Extract the (X, Y) coordinate from the center of the cell holding the provided text.  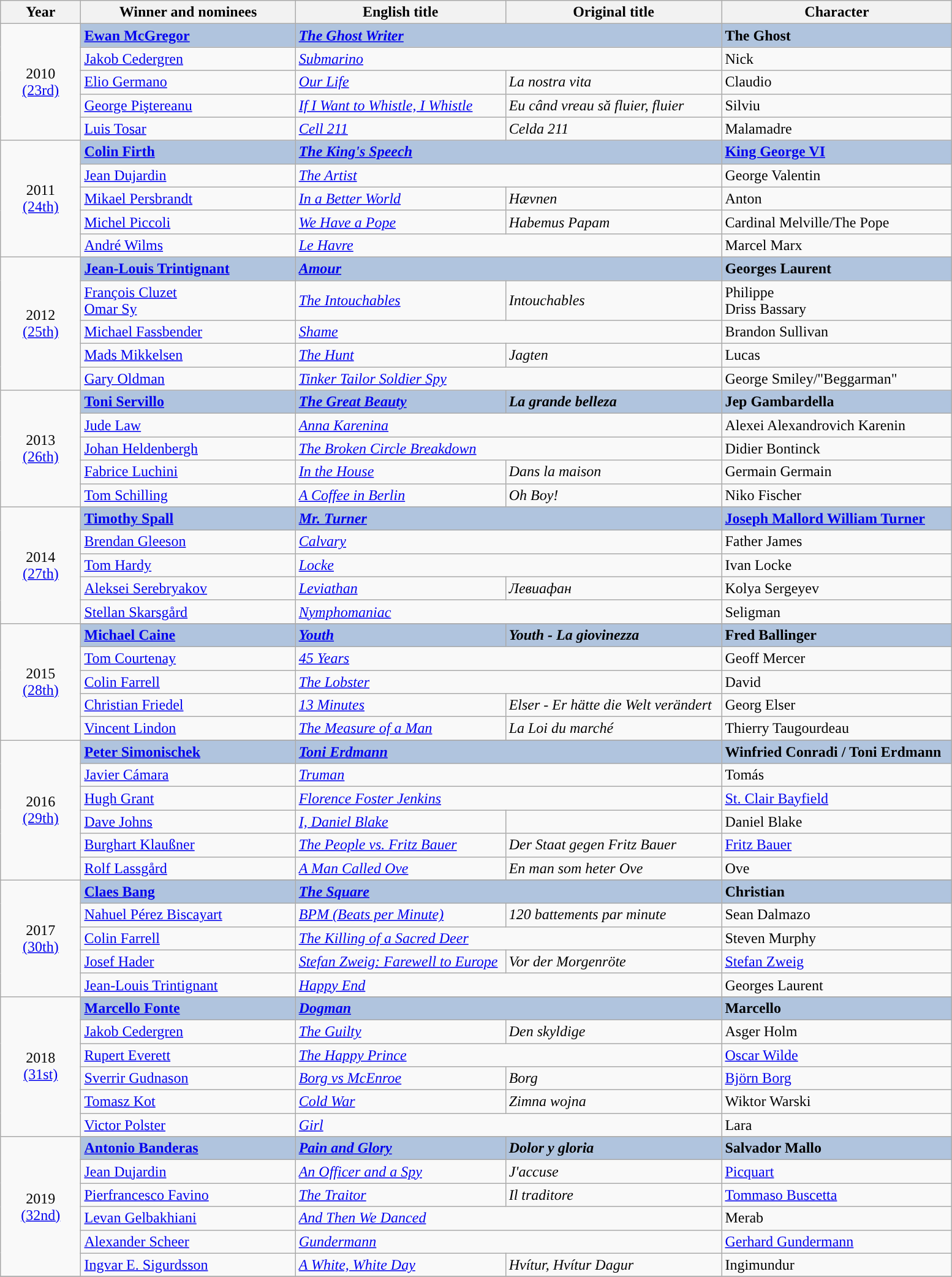
King George VI (837, 152)
Javier Cámara (188, 775)
The Happy Prince (508, 1055)
Tom Courtenay (188, 658)
Christian (837, 892)
And Then We Danced (508, 1218)
Левиафан (614, 588)
La grande belleza (614, 402)
Antonio Banderas (188, 1148)
Levan Gelbakhiani (188, 1218)
2014(27th) (40, 565)
Fred Ballinger (837, 635)
Fritz Bauer (837, 845)
Thierry Taugourdeau (837, 729)
Youth (401, 635)
The Measure of a Man (401, 729)
Leviathan (401, 588)
Father James (837, 542)
Asger Holm (837, 1031)
Tommaso Buscetta (837, 1195)
Le Havre (508, 245)
Steven Murphy (837, 938)
Gundermann (508, 1241)
Hugh Grant (188, 798)
Il traditore (614, 1195)
A Coffee in Berlin (401, 495)
Tom Hardy (188, 565)
Toni Erdmann (508, 752)
The Lobster (508, 682)
Winfried Conradi / Toni Erdmann (837, 752)
Calvary (508, 542)
Marcello Fonte (188, 1008)
J'accuse (614, 1172)
Florence Foster Jenkins (508, 798)
Truman (508, 775)
Alexander Scheer (188, 1241)
Toni Servillo (188, 402)
Dogman (508, 1008)
Borg vs McEnroe (401, 1078)
PhilippeDriss Bassary (837, 300)
I, Daniel Blake (401, 822)
Nymphomaniac (508, 612)
2012(25th) (40, 324)
Sean Dalmazo (837, 915)
Brendan Gleeson (188, 542)
Stellan Skarsgård (188, 612)
Pain and Glory (401, 1148)
Victor Polster (188, 1125)
Tinker Tailor Soldier Spy (508, 379)
Nahuel Pérez Biscayart (188, 915)
François Cluzet Omar Sy (188, 300)
Cold War (401, 1102)
2017(30th) (40, 938)
Colin Firth (188, 152)
13 Minutes (401, 705)
Winner and nominees (188, 12)
Luis Tosar (188, 129)
Dolor y gloria (614, 1148)
Joseph Mallord William Turner (837, 518)
Original title (614, 12)
Anton (837, 199)
Mikael Persbrandt (188, 199)
2016(29th) (40, 810)
Ivan Locke (837, 565)
Alexei Alexandrovich Karenin (837, 425)
Mr. Turner (508, 518)
Habemus Papam (614, 222)
Timothy Spall (188, 518)
2013(26th) (40, 449)
Celda 211 (614, 129)
Didier Bontinck (837, 449)
Picquart (837, 1172)
Intouchables (614, 300)
Dans la maison (614, 472)
Wiktor Warski (837, 1102)
Germain Germain (837, 472)
2018(31st) (40, 1066)
The Square (508, 892)
Der Staat gegen Fritz Bauer (614, 845)
Anna Karenina (508, 425)
The Traitor (401, 1195)
Björn Borg (837, 1078)
Character (837, 12)
The Artist (508, 175)
Michael Fassbender (188, 332)
La Loi du marché (614, 729)
Kolya Sergeyev (837, 588)
Youth - La giovinezza (614, 635)
The Guilty (401, 1031)
A White, White Day (401, 1265)
Submarino (508, 59)
Jude Law (188, 425)
Zimna wojna (614, 1102)
Jagten (614, 355)
Our Life (401, 82)
Aleksei Serebryakov (188, 588)
Borg (614, 1078)
André Wilms (188, 245)
Cardinal Melville/The Pope (837, 222)
Niko Fischer (837, 495)
Gary Oldman (188, 379)
Michel Piccoli (188, 222)
Locke (508, 565)
The Intouchables (401, 300)
St. Clair Bayfield (837, 798)
Elio Germano (188, 82)
Hævnen (614, 199)
Vor der Morgenröte (614, 961)
Claes Bang (188, 892)
Seligman (837, 612)
We Have a Pope (401, 222)
Lucas (837, 355)
Pierfrancesco Favino (188, 1195)
Peter Simonischek (188, 752)
The Ghost (837, 36)
An Officer and a Spy (401, 1172)
Malamadre (837, 129)
Hvítur, Hvítur Dagur (614, 1265)
The Great Beauty (401, 402)
In a Better World (401, 199)
Marcel Marx (837, 245)
English title (401, 12)
A Man Called Ove (401, 868)
Eu când vreau să fluier, fluier (614, 105)
Rolf Lassgård (188, 868)
Mads Mikkelsen (188, 355)
La nostra vita (614, 82)
2010(23rd) (40, 82)
The Hunt (401, 355)
Rupert Everett (188, 1055)
Silviu (837, 105)
George Smiley/"Beggarman" (837, 379)
Tomás (837, 775)
The People vs. Fritz Bauer (401, 845)
En man som heter Ove (614, 868)
Salvador Mallo (837, 1148)
The Killing of a Sacred Deer (508, 938)
Stefan Zweig: Farewell to Europe (401, 961)
Burghart Klaußner (188, 845)
Den skyldige (614, 1031)
Christian Friedel (188, 705)
Happy End (508, 985)
Cell 211 (401, 129)
David (837, 682)
In the House (401, 472)
Shame (508, 332)
2011(24th) (40, 199)
Girl (508, 1125)
45 Years (508, 658)
Amour (508, 268)
Tomasz Kot (188, 1102)
George Valentin (837, 175)
Dave Johns (188, 822)
Oh Boy! (614, 495)
Nick (837, 59)
Ewan McGregor (188, 36)
The Ghost Writer (508, 36)
Elser - Er hätte die Welt verändert (614, 705)
Fabrice Luchini (188, 472)
BPM (Beats per Minute) (401, 915)
Jep Gambardella (837, 402)
Oscar Wilde (837, 1055)
Stefan Zweig (837, 961)
Brandon Sullivan (837, 332)
Merab (837, 1218)
Daniel Blake (837, 822)
Ingvar E. Sigurdsson (188, 1265)
Michael Caine (188, 635)
Josef Hader (188, 961)
Geoff Mercer (837, 658)
Ove (837, 868)
120 battements par minute (614, 915)
2019(32nd) (40, 1207)
Johan Heldenbergh (188, 449)
Tom Schilling (188, 495)
2015(28th) (40, 681)
Georg Elser (837, 705)
If I Want to Whistle, I Whistle (401, 105)
George Piştereanu (188, 105)
Vincent Lindon (188, 729)
Lara (837, 1125)
Sverrir Gudnason (188, 1078)
The King's Speech (508, 152)
Year (40, 12)
Claudio (837, 82)
Ingimundur (837, 1265)
Gerhard Gundermann (837, 1241)
Marcello (837, 1008)
The Broken Circle Breakdown (508, 449)
